Determine the (X, Y) coordinate at the center of the cell enclosing the given text.  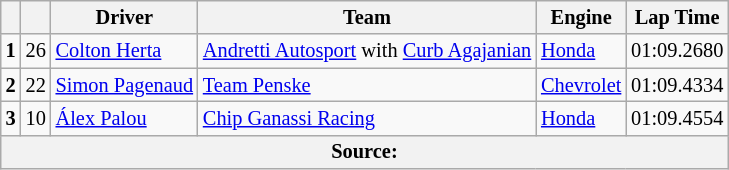
26 (36, 51)
3 (11, 118)
10 (36, 118)
Simon Pagenaud (124, 85)
Andretti Autosport with Curb Agajanian (367, 51)
Engine (581, 17)
1 (11, 51)
Team Penske (367, 85)
Chip Ganassi Racing (367, 118)
Álex Palou (124, 118)
Colton Herta (124, 51)
Driver (124, 17)
01:09.4554 (677, 118)
Team (367, 17)
Lap Time (677, 17)
01:09.2680 (677, 51)
2 (11, 85)
22 (36, 85)
Chevrolet (581, 85)
Source: (364, 152)
01:09.4334 (677, 85)
